Detect which cell encompasses the target text, then output its (x, y) center coordinate. 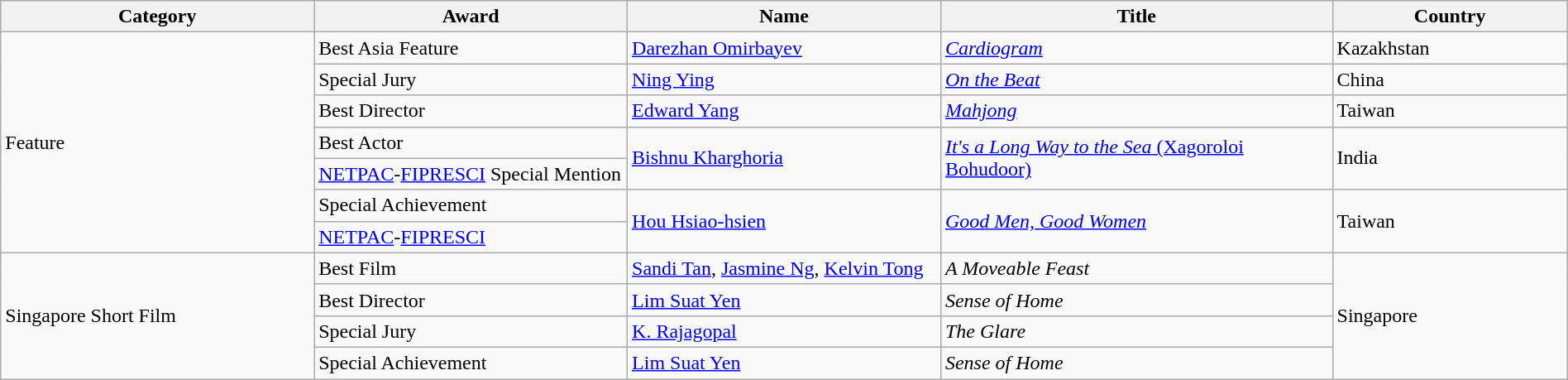
Country (1450, 17)
Sandi Tan, Jasmine Ng, Kelvin Tong (784, 268)
India (1450, 158)
Singapore (1450, 315)
NETPAC-FIPRESCI (471, 237)
Edward Yang (784, 111)
A Moveable Feast (1136, 268)
Singapore Short Film (157, 315)
It's a Long Way to the Sea (Xagoroloi Bohudoor) (1136, 158)
Best Actor (471, 142)
K. Rajagopal (784, 331)
Award (471, 17)
Cardiogram (1136, 48)
The Glare (1136, 331)
Title (1136, 17)
Name (784, 17)
Darezhan Omirbayev (784, 48)
Feature (157, 142)
China (1450, 79)
Best Asia Feature (471, 48)
Mahjong (1136, 111)
Hou Hsiao-hsien (784, 221)
Best Film (471, 268)
Ning Ying (784, 79)
Kazakhstan (1450, 48)
Good Men, Good Women (1136, 221)
Category (157, 17)
Bishnu Kharghoria (784, 158)
On the Beat (1136, 79)
NETPAC-FIPRESCI Special Mention (471, 174)
